Search for the cell housing the specified text and yield its [X, Y] center coordinate. 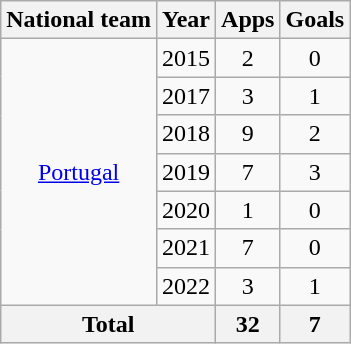
2017 [186, 96]
2020 [186, 210]
9 [248, 134]
Total [108, 324]
Goals [315, 20]
2015 [186, 58]
Portugal [79, 172]
2021 [186, 248]
Year [186, 20]
2019 [186, 172]
32 [248, 324]
Apps [248, 20]
2022 [186, 286]
National team [79, 20]
2018 [186, 134]
